Detect which cell encompasses the target text, then output its [X, Y] center coordinate. 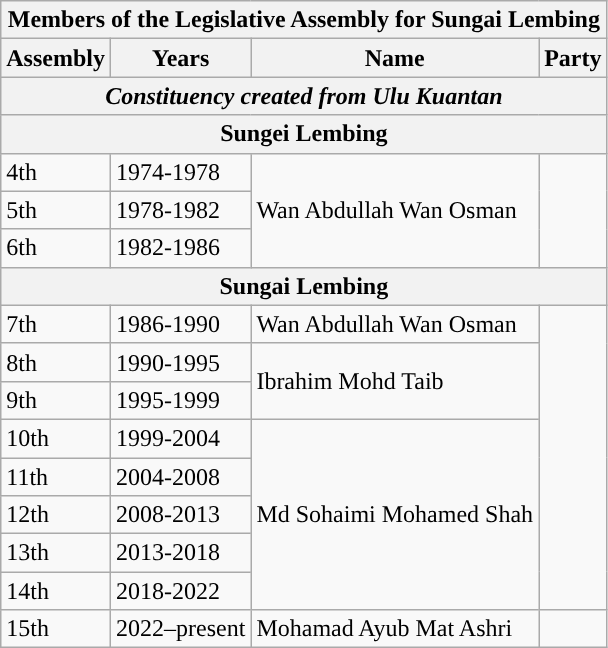
10th [56, 438]
Constituency created from Ulu Kuantan [304, 96]
1978-1982 [180, 210]
15th [56, 629]
5th [56, 210]
7th [56, 324]
1986-1990 [180, 324]
Assembly [56, 58]
1995-1999 [180, 400]
9th [56, 400]
1974-1978 [180, 172]
2022–present [180, 629]
Md Sohaimi Mohamed Shah [395, 514]
Years [180, 58]
2004-2008 [180, 477]
13th [56, 553]
1990-1995 [180, 362]
2013-2018 [180, 553]
12th [56, 515]
6th [56, 248]
11th [56, 477]
2008-2013 [180, 515]
Members of the Legislative Assembly for Sungai Lembing [304, 20]
8th [56, 362]
4th [56, 172]
Sungai Lembing [304, 286]
Mohamad Ayub Mat Ashri [395, 629]
Party [573, 58]
Sungei Lembing [304, 134]
2018-2022 [180, 591]
Name [395, 58]
14th [56, 591]
1999-2004 [180, 438]
1982-1986 [180, 248]
Ibrahim Mohd Taib [395, 381]
